Search for the cell housing the specified text and yield its (x, y) center coordinate. 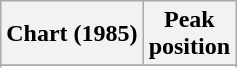
Peakposition (189, 34)
Chart (1985) (72, 34)
